Determine the [X, Y] coordinate at the center of the cell enclosing the given text.  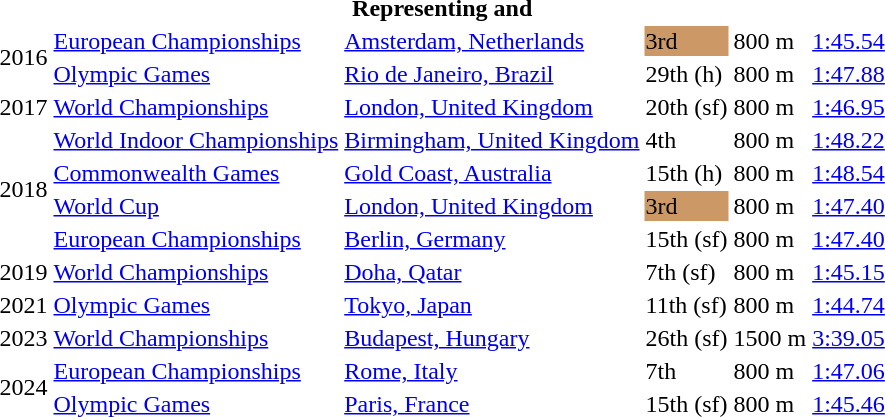
Tokyo, Japan [492, 305]
Berlin, Germany [492, 239]
26th (sf) [686, 338]
Rome, Italy [492, 371]
Gold Coast, Australia [492, 173]
7th [686, 371]
Rio de Janeiro, Brazil [492, 74]
Birmingham, United Kingdom [492, 140]
World Indoor Championships [196, 140]
29th (h) [686, 74]
15th (sf) [686, 239]
World Cup [196, 206]
20th (sf) [686, 107]
Commonwealth Games [196, 173]
11th (sf) [686, 305]
15th (h) [686, 173]
Doha, Qatar [492, 272]
1500 m [770, 338]
4th [686, 140]
Amsterdam, Netherlands [492, 41]
7th (sf) [686, 272]
Budapest, Hungary [492, 338]
